Find where the given text appears and provide that cell's center as [X, Y] coordinate. 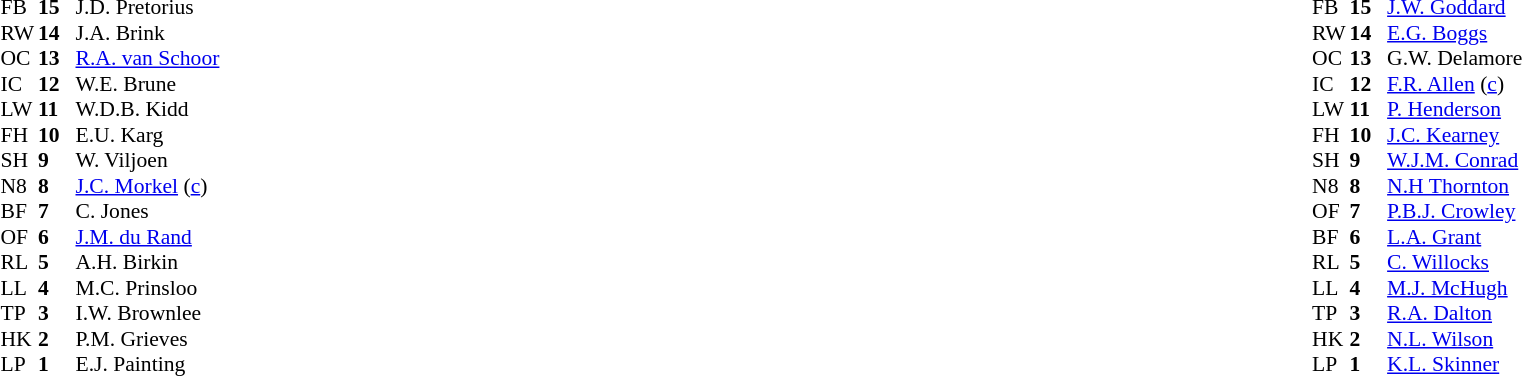
C. Willocks [1454, 263]
C. Jones [148, 211]
J.C. Kearney [1454, 135]
I.W. Brownlee [148, 313]
F.R. Allen (c) [1454, 84]
R.A. Dalton [1454, 313]
N.H Thornton [1454, 186]
E.G. Boggs [1454, 33]
W.D.B. Kidd [148, 109]
W.E. Brune [148, 84]
P. Henderson [1454, 109]
M.J. McHugh [1454, 288]
J.C. Morkel (c) [148, 186]
G.W. Delamore [1454, 59]
M.C. Prinsloo [148, 288]
W. Viljoen [148, 161]
P.M. Grieves [148, 339]
R.A. van Schoor [148, 59]
L.A. Grant [1454, 237]
E.U. Karg [148, 135]
J.A. Brink [148, 33]
P.B.J. Crowley [1454, 211]
A.H. Birkin [148, 263]
W.J.M. Conrad [1454, 161]
J.M. du Rand [148, 237]
N.L. Wilson [1454, 339]
